Output the (X, Y) coordinate of the center of the cell containing the given text.  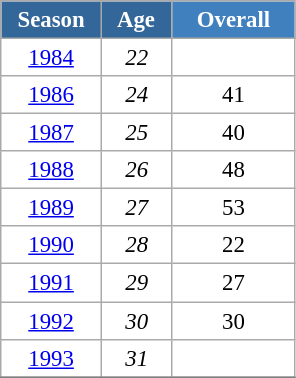
53 (234, 208)
1992 (52, 321)
40 (234, 133)
1990 (52, 245)
Age (136, 20)
1987 (52, 133)
26 (136, 170)
41 (234, 95)
25 (136, 133)
29 (136, 283)
Season (52, 20)
1993 (52, 358)
48 (234, 170)
24 (136, 95)
Overall (234, 20)
1989 (52, 208)
31 (136, 358)
1986 (52, 95)
1984 (52, 58)
1988 (52, 170)
1991 (52, 283)
28 (136, 245)
